Capture the cell that displays the provided text and extract its [X, Y] central coordinate. 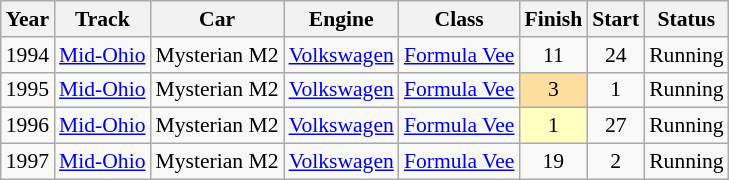
24 [616, 55]
Engine [342, 19]
11 [554, 55]
1996 [28, 126]
Start [616, 19]
Year [28, 19]
1994 [28, 55]
Track [102, 19]
3 [554, 90]
Car [218, 19]
2 [616, 162]
19 [554, 162]
Class [460, 19]
Status [686, 19]
27 [616, 126]
1997 [28, 162]
Finish [554, 19]
1995 [28, 90]
